Output the [X, Y] coordinate of the center of the cell containing the given text.  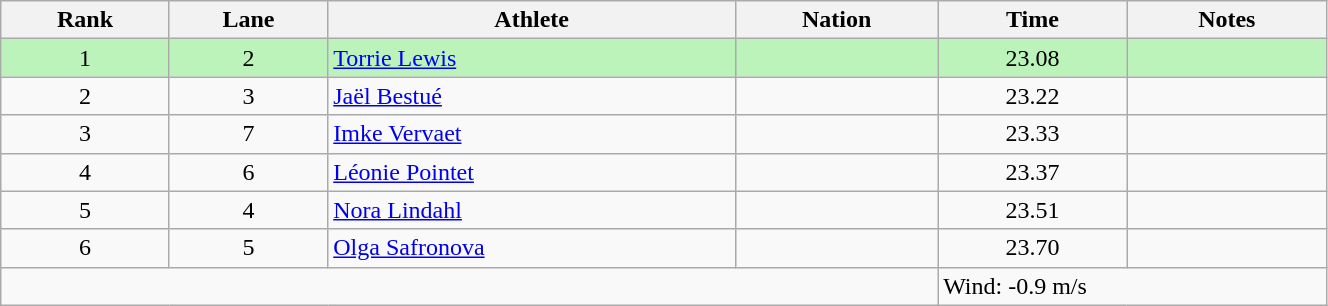
Notes [1226, 20]
Rank [86, 20]
Imke Vervaet [532, 134]
23.51 [1033, 210]
Olga Safronova [532, 248]
23.70 [1033, 248]
Jaël Bestué [532, 96]
23.37 [1033, 172]
Athlete [532, 20]
Torrie Lewis [532, 58]
Nation [837, 20]
23.33 [1033, 134]
1 [86, 58]
23.08 [1033, 58]
Léonie Pointet [532, 172]
Time [1033, 20]
7 [248, 134]
Wind: -0.9 m/s [1132, 286]
Lane [248, 20]
23.22 [1033, 96]
Nora Lindahl [532, 210]
